Locate the cell with the specified text and output its [x, y] center coordinate. 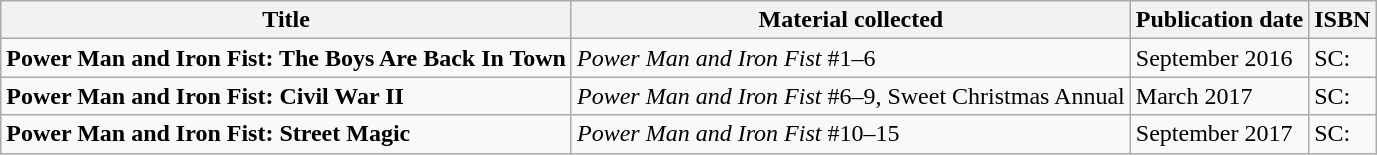
Power Man and Iron Fist: Civil War II [286, 96]
Power Man and Iron Fist: Street Magic [286, 134]
Power Man and Iron Fist #1–6 [850, 58]
Power Man and Iron Fist: The Boys Are Back In Town [286, 58]
September 2016 [1219, 58]
Power Man and Iron Fist #6–9, Sweet Christmas Annual [850, 96]
Power Man and Iron Fist #10–15 [850, 134]
Title [286, 20]
September 2017 [1219, 134]
ISBN [1342, 20]
Publication date [1219, 20]
March 2017 [1219, 96]
Material collected [850, 20]
